Pinpoint the cell where the given text exists, returning its [X, Y] midpoint coordinate. 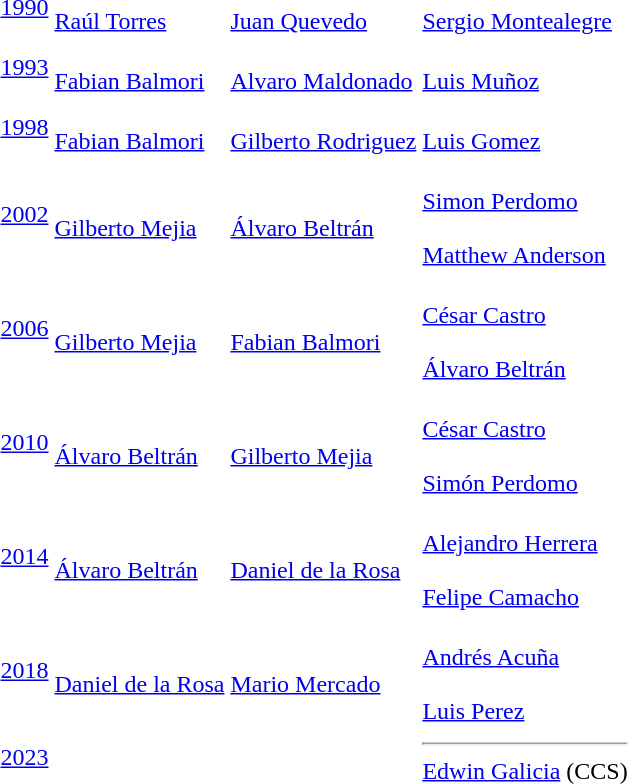
Gilberto Rodriguez [324, 128]
Alvaro Maldonado [324, 68]
Mario Mercado [324, 670]
